Extract the (x, y) coordinate from the center of the cell holding the provided text.  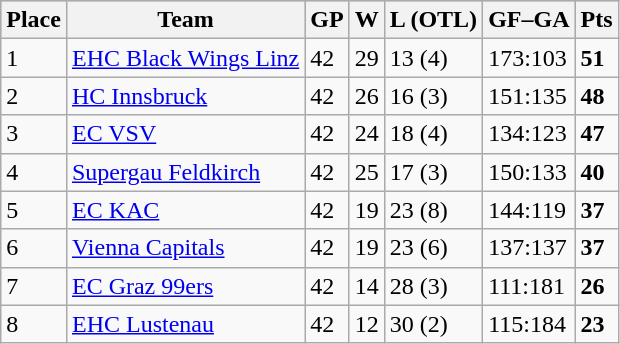
151:135 (529, 96)
30 (2) (433, 324)
144:119 (529, 210)
28 (3) (433, 286)
EC KAC (185, 210)
137:137 (529, 248)
4 (34, 172)
Place (34, 20)
EC VSV (185, 134)
16 (3) (433, 96)
13 (4) (433, 58)
5 (34, 210)
48 (596, 96)
40 (596, 172)
W (366, 20)
18 (4) (433, 134)
6 (34, 248)
1 (34, 58)
51 (596, 58)
23 (8) (433, 210)
47 (596, 134)
Team (185, 20)
25 (366, 172)
173:103 (529, 58)
2 (34, 96)
HC Innsbruck (185, 96)
7 (34, 286)
29 (366, 58)
EHC Black Wings Linz (185, 58)
12 (366, 324)
111:181 (529, 286)
GF–GA (529, 20)
23 (6) (433, 248)
115:184 (529, 324)
L (OTL) (433, 20)
GP (327, 20)
17 (3) (433, 172)
EHC Lustenau (185, 324)
Pts (596, 20)
24 (366, 134)
3 (34, 134)
23 (596, 324)
Vienna Capitals (185, 248)
EC Graz 99ers (185, 286)
150:133 (529, 172)
8 (34, 324)
Supergau Feldkirch (185, 172)
14 (366, 286)
134:123 (529, 134)
